Pinpoint the cell where the given text exists, returning its [X, Y] midpoint coordinate. 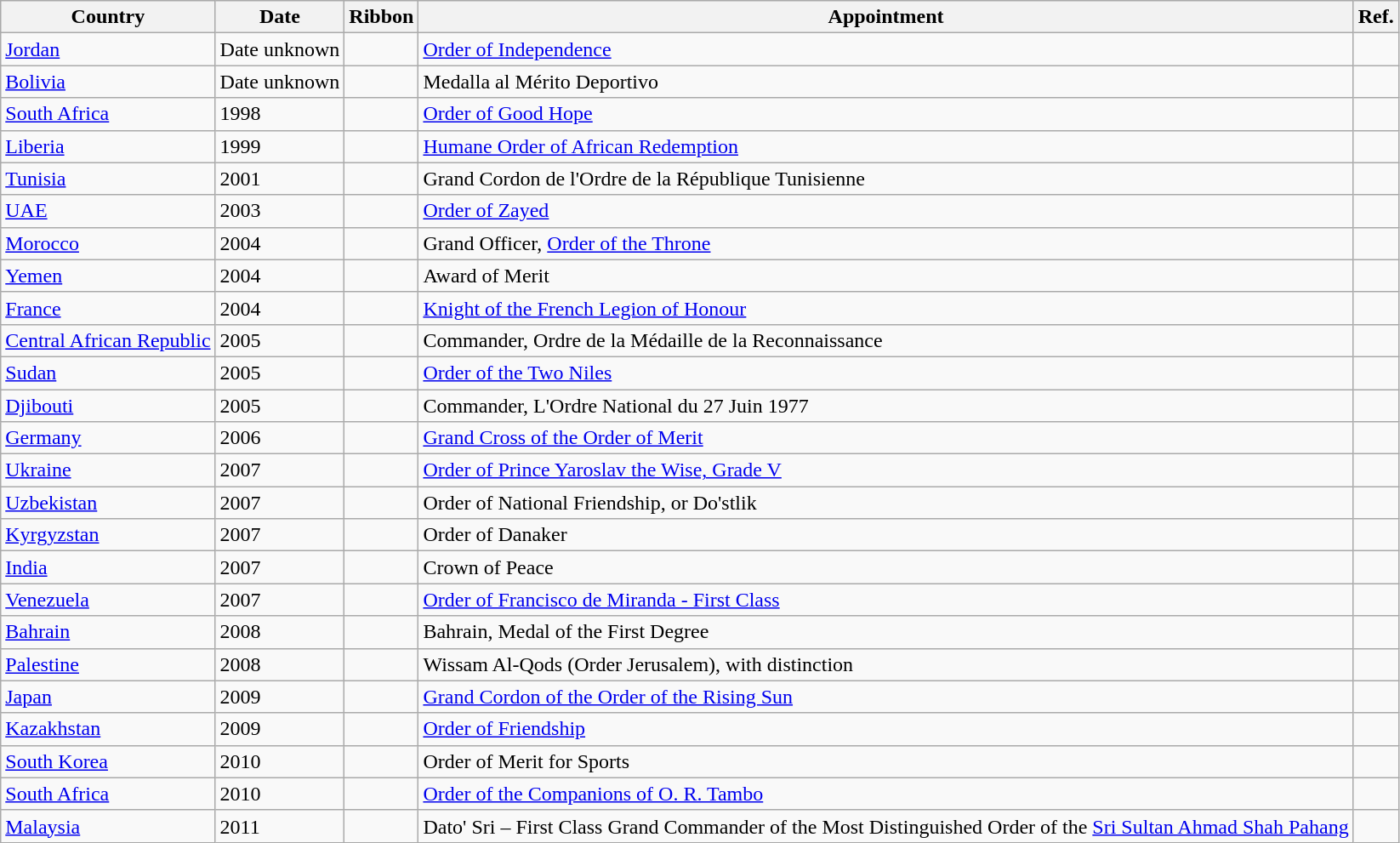
Central African Republic [108, 340]
Order of Prince Yaroslav the Wise, Grade V [886, 470]
Ref. [1376, 17]
Dato' Sri – First Class Grand Commander of the Most Distinguished Order of the Sri Sultan Ahmad Shah Pahang [886, 826]
Jordan [108, 49]
Grand Cordon de l'Ordre de la République Tunisienne [886, 179]
Order of Independence [886, 49]
Wissam Al-Qods (Order Jerusalem), with distinction [886, 664]
1999 [280, 146]
Grand Cordon of the Order of the Rising Sun [886, 697]
2011 [280, 826]
Bahrain, Medal of the First Degree [886, 632]
Germany [108, 438]
Grand Officer, Order of the Throne [886, 243]
Order of Zayed [886, 211]
Order of Francisco de Miranda - First Class [886, 600]
Knight of the French Legion of Honour [886, 308]
Japan [108, 697]
Kyrgyzstan [108, 535]
Order of Danaker [886, 535]
Sudan [108, 373]
1998 [280, 114]
Date [280, 17]
Order of the Two Niles [886, 373]
Crown of Peace [886, 567]
Malaysia [108, 826]
India [108, 567]
Venezuela [108, 600]
Yemen [108, 276]
Djibouti [108, 406]
2003 [280, 211]
Commander, L'Ordre National du 27 Juin 1977 [886, 406]
South Korea [108, 761]
Order of Friendship [886, 729]
Ribbon [381, 17]
2001 [280, 179]
Tunisia [108, 179]
Bolivia [108, 82]
Morocco [108, 243]
Kazakhstan [108, 729]
2006 [280, 438]
UAE [108, 211]
France [108, 308]
Award of Merit [886, 276]
Liberia [108, 146]
Order of the Companions of O. R. Tambo [886, 794]
Humane Order of African Redemption [886, 146]
Uzbekistan [108, 503]
Appointment [886, 17]
Order of Good Hope [886, 114]
Order of National Friendship, or Do'stlik [886, 503]
Medalla al Mérito Deportivo [886, 82]
Country [108, 17]
Bahrain [108, 632]
Order of Merit for Sports [886, 761]
Commander, Ordre de la Médaille de la Reconnaissance [886, 340]
Grand Cross of the Order of Merit [886, 438]
Ukraine [108, 470]
Palestine [108, 664]
